Pinpoint the cell where the given text exists, returning its [X, Y] midpoint coordinate. 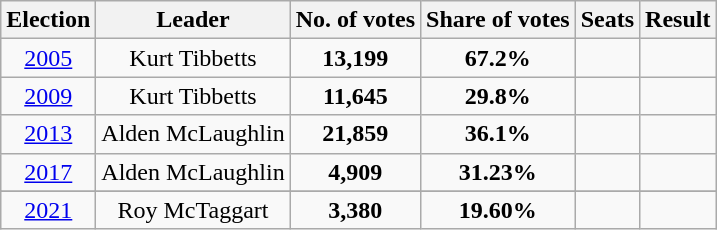
Share of votes [498, 20]
No. of votes [355, 20]
2009 [48, 96]
3,380 [355, 210]
Leader [193, 20]
Result [678, 20]
2005 [48, 58]
29.8% [498, 96]
2017 [48, 172]
67.2% [498, 58]
11,645 [355, 96]
36.1% [498, 134]
2013 [48, 134]
Seats [607, 20]
19.60% [498, 210]
Election [48, 20]
2021 [48, 210]
Roy McTaggart [193, 210]
4,909 [355, 172]
31.23% [498, 172]
13,199 [355, 58]
21,859 [355, 134]
